Return the [x, y] coordinate for the center point of the cell that contains the specified text.  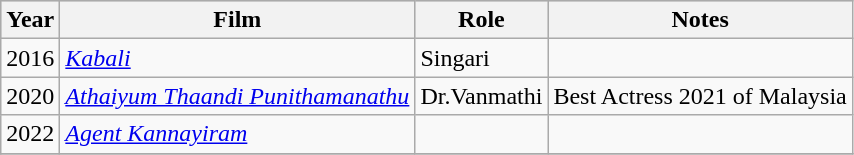
Dr.Vanmathi [482, 96]
Best Actress 2021 of Malaysia [700, 96]
Kabali [238, 58]
Athaiyum Thaandi Punithamanathu [238, 96]
2022 [30, 134]
Singari [482, 58]
Agent Kannayiram [238, 134]
2020 [30, 96]
Film [238, 20]
Year [30, 20]
Role [482, 20]
2016 [30, 58]
Notes [700, 20]
